Find where the given text appears and provide that cell's center as [x, y] coordinate. 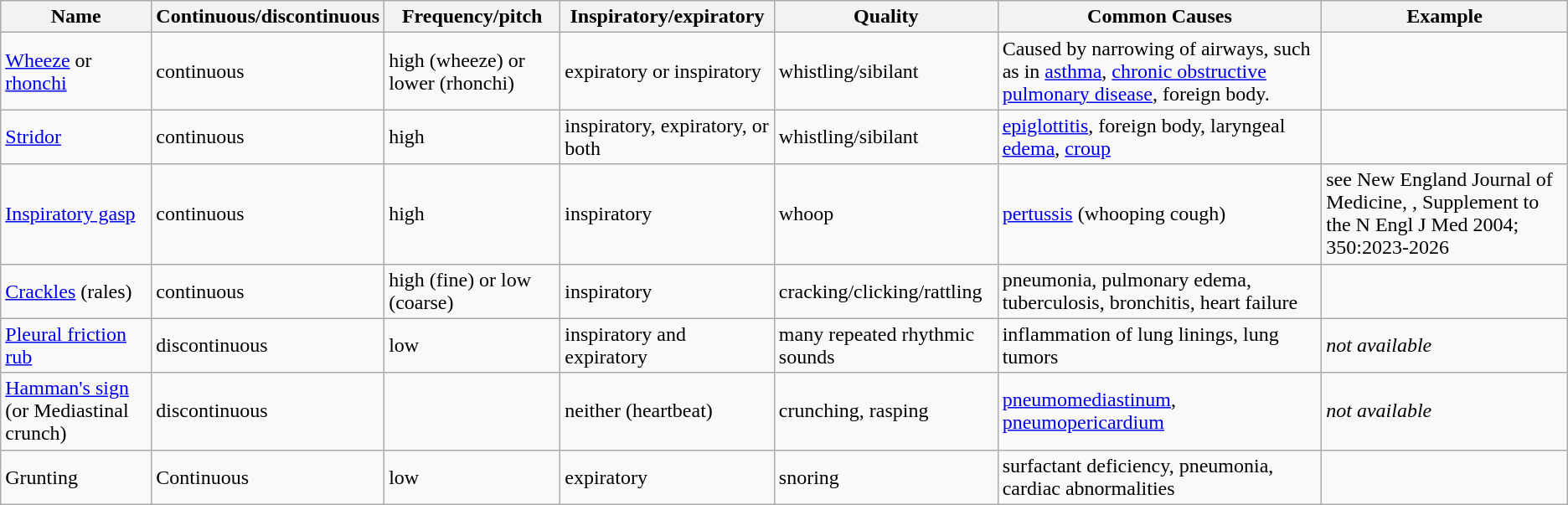
many repeated rhythmic sounds [886, 345]
Quality [886, 17]
pertussis (whooping cough) [1159, 214]
Frequency/pitch [472, 17]
surfactant deficiency, pneumonia, cardiac abnormalities [1159, 477]
Continuous/discontinuous [268, 17]
Continuous [268, 477]
high (wheeze) or lower (rhonchi) [472, 71]
snoring [886, 477]
epiglottitis, foreign body, laryngeal edema, croup [1159, 137]
Hamman's sign (or Mediastinal crunch) [76, 411]
whoop [886, 214]
Common Causes [1159, 17]
Example [1445, 17]
inspiratory, expiratory, or both [668, 137]
Caused by narrowing of airways, such as in asthma, chronic obstructive pulmonary disease, foreign body. [1159, 71]
inspiratory and expiratory [668, 345]
cracking/clicking/rattling [886, 291]
crunching, rasping [886, 411]
Grunting [76, 477]
Stridor [76, 137]
inflammation of lung linings, lung tumors [1159, 345]
pneumomediastinum, pneumopericardium [1159, 411]
expiratory or inspiratory [668, 71]
see New England Journal of Medicine, , Supplement to the N Engl J Med 2004; 350:2023-2026 [1445, 214]
Pleural friction rub [76, 345]
Name [76, 17]
expiratory [668, 477]
Crackles (rales) [76, 291]
high (fine) or low (coarse) [472, 291]
pneumonia, pulmonary edema, tuberculosis, bronchitis, heart failure [1159, 291]
neither (heartbeat) [668, 411]
Wheeze or rhonchi [76, 71]
Inspiratory/expiratory [668, 17]
Inspiratory gasp [76, 214]
